Scan for the cell matching the given text and deliver its [X, Y] coordinate at center. 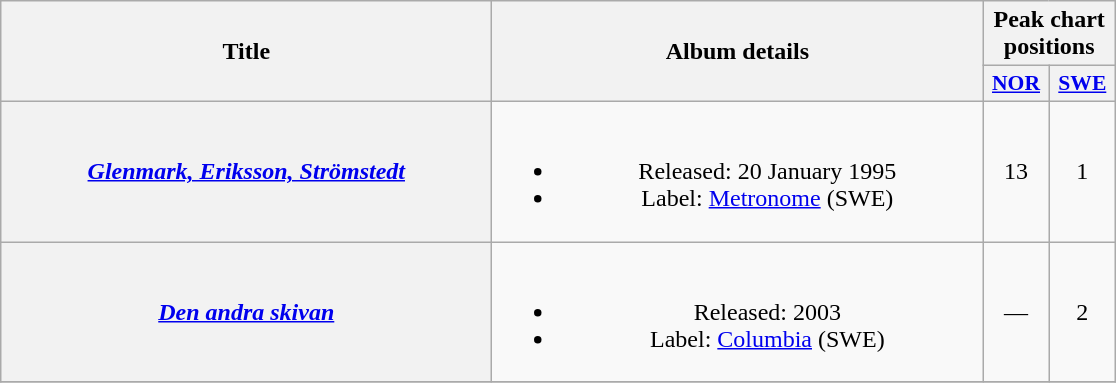
— [1016, 312]
SWE [1082, 84]
Released: 20 January 1995Label: Metronome (SWE) [738, 171]
Album details [738, 52]
2 [1082, 312]
13 [1016, 171]
Title [246, 52]
NOR [1016, 84]
Den andra skivan [246, 312]
Released: 2003Label: Columbia (SWE) [738, 312]
Glenmark, Eriksson, Strömstedt [246, 171]
1 [1082, 171]
Peak chart positions [1050, 34]
